Scan for the cell matching the given text and deliver its [x, y] coordinate at center. 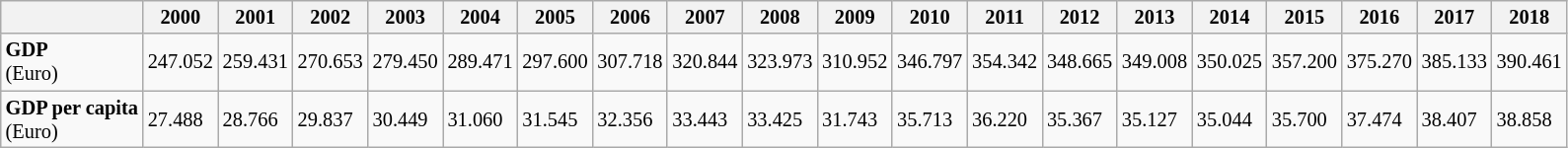
350.025 [1230, 62]
2017 [1455, 17]
36.220 [1005, 119]
247.052 [181, 62]
323.973 [780, 62]
2005 [556, 17]
35.700 [1305, 119]
385.133 [1455, 62]
2018 [1530, 17]
2011 [1005, 17]
297.600 [556, 62]
346.797 [930, 62]
2003 [406, 17]
2016 [1380, 17]
35.367 [1080, 119]
29.837 [331, 119]
31.743 [855, 119]
35.713 [930, 119]
2004 [481, 17]
28.766 [256, 119]
2010 [930, 17]
2014 [1230, 17]
2001 [256, 17]
357.200 [1305, 62]
349.008 [1155, 62]
2006 [630, 17]
GDP(Euro) [72, 62]
2008 [780, 17]
33.443 [705, 119]
35.044 [1230, 119]
35.127 [1155, 119]
2015 [1305, 17]
31.060 [481, 119]
2007 [705, 17]
2012 [1080, 17]
354.342 [1005, 62]
307.718 [630, 62]
37.474 [1380, 119]
259.431 [256, 62]
348.665 [1080, 62]
279.450 [406, 62]
31.545 [556, 119]
289.471 [481, 62]
375.270 [1380, 62]
2013 [1155, 17]
270.653 [331, 62]
38.407 [1455, 119]
2000 [181, 17]
GDP per capita(Euro) [72, 119]
390.461 [1530, 62]
27.488 [181, 119]
2002 [331, 17]
310.952 [855, 62]
2009 [855, 17]
30.449 [406, 119]
33.425 [780, 119]
320.844 [705, 62]
38.858 [1530, 119]
32.356 [630, 119]
